Detect which cell encompasses the target text, then output its (X, Y) center coordinate. 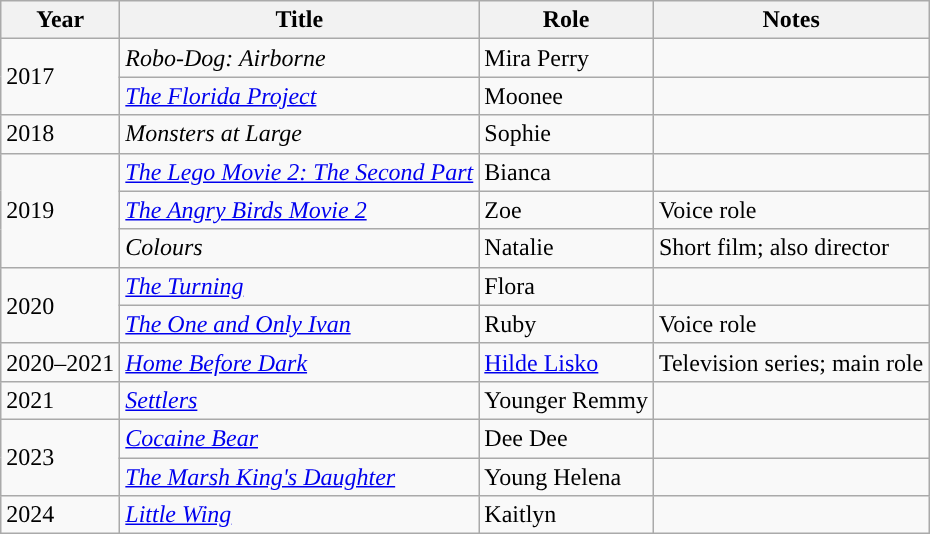
Monsters at Large (300, 134)
2017 (60, 77)
Title (300, 20)
Ruby (566, 324)
2023 (60, 457)
Zoe (566, 210)
The Florida Project (300, 96)
2024 (60, 515)
The Turning (300, 286)
Colours (300, 248)
Younger Remmy (566, 400)
Robo-Dog: Airborne (300, 58)
Cocaine Bear (300, 438)
Little Wing (300, 515)
2020–2021 (60, 362)
The One and Only Ivan (300, 324)
Role (566, 20)
Home Before Dark (300, 362)
Short film; also director (790, 248)
Moonee (566, 96)
Hilde Lisko (566, 362)
Mira Perry (566, 58)
Dee Dee (566, 438)
Sophie (566, 134)
2019 (60, 210)
The Angry Birds Movie 2 (300, 210)
The Marsh King's Daughter (300, 477)
Year (60, 20)
Television series; main role (790, 362)
Settlers (300, 400)
Notes (790, 20)
2021 (60, 400)
Natalie (566, 248)
The Lego Movie 2: The Second Part (300, 172)
2020 (60, 305)
2018 (60, 134)
Kaitlyn (566, 515)
Flora (566, 286)
Young Helena (566, 477)
Bianca (566, 172)
